Extract the (X, Y) coordinate from the center of the cell holding the provided text.  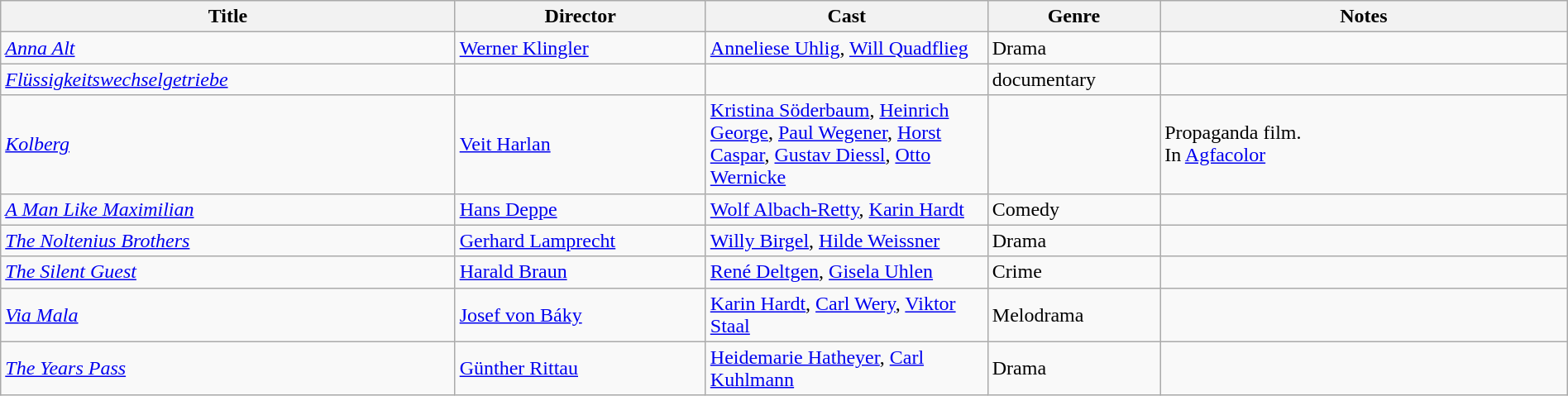
Anneliese Uhlig, Will Quadflieg (847, 48)
Anna Alt (228, 48)
Via Mala (228, 314)
The Years Pass (228, 369)
Gerhard Lamprecht (581, 241)
Genre (1073, 17)
Director (581, 17)
Notes (1365, 17)
Hans Deppe (581, 209)
Kristina Söderbaum, Heinrich George, Paul Wegener, Horst Caspar, Gustav Diessl, Otto Wernicke (847, 144)
Crime (1073, 272)
The Noltenius Brothers (228, 241)
Werner Klingler (581, 48)
A Man Like Maximilian (228, 209)
Comedy (1073, 209)
René Deltgen, Gisela Uhlen (847, 272)
documentary (1073, 79)
Heidemarie Hatheyer, Carl Kuhlmann (847, 369)
Harald Braun (581, 272)
Josef von Báky (581, 314)
Karin Hardt, Carl Wery, Viktor Staal (847, 314)
Melodrama (1073, 314)
Propaganda film. In Agfacolor (1365, 144)
Willy Birgel, Hilde Weissner (847, 241)
Flüssigkeitswechselgetriebe (228, 79)
Günther Rittau (581, 369)
Veit Harlan (581, 144)
Cast (847, 17)
The Silent Guest (228, 272)
Wolf Albach-Retty, Karin Hardt (847, 209)
Kolberg (228, 144)
Title (228, 17)
